Scan for the cell matching the given text and deliver its (x, y) coordinate at center. 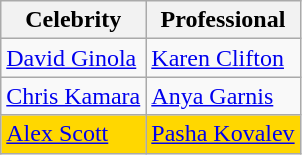
Celebrity (74, 20)
Karen Clifton (223, 58)
Chris Kamara (74, 96)
Professional (223, 20)
Alex Scott (74, 134)
David Ginola (74, 58)
Pasha Kovalev (223, 134)
Anya Garnis (223, 96)
